From the cell containing the given text, extract its center point as (x, y) coordinate. 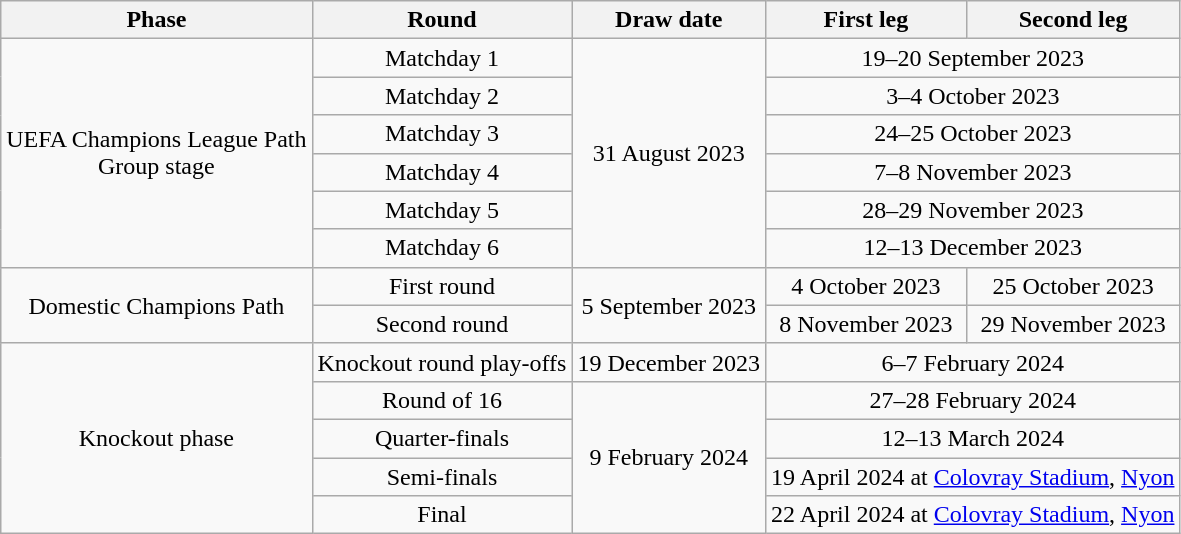
Knockout round play-offs (442, 362)
Matchday 6 (442, 248)
Quarter-finals (442, 438)
6–7 February 2024 (973, 362)
19–20 September 2023 (973, 58)
29 November 2023 (1073, 324)
Draw date (669, 20)
12–13 March 2024 (973, 438)
27–28 February 2024 (973, 400)
Knockout phase (156, 438)
Second leg (1073, 20)
12–13 December 2023 (973, 248)
Matchday 2 (442, 96)
Final (442, 515)
Round of 16 (442, 400)
Matchday 1 (442, 58)
Second round (442, 324)
28–29 November 2023 (973, 210)
UEFA Champions League PathGroup stage (156, 153)
Domestic Champions Path (156, 305)
Matchday 3 (442, 134)
19 April 2024 at Colovray Stadium, Nyon (973, 477)
22 April 2024 at Colovray Stadium, Nyon (973, 515)
Semi-finals (442, 477)
8 November 2023 (866, 324)
7–8 November 2023 (973, 172)
First leg (866, 20)
Round (442, 20)
Matchday 4 (442, 172)
5 September 2023 (669, 305)
3–4 October 2023 (973, 96)
9 February 2024 (669, 457)
19 December 2023 (669, 362)
4 October 2023 (866, 286)
Phase (156, 20)
Matchday 5 (442, 210)
First round (442, 286)
24–25 October 2023 (973, 134)
25 October 2023 (1073, 286)
31 August 2023 (669, 153)
